Locate the cell with the specified text and output its [x, y] center coordinate. 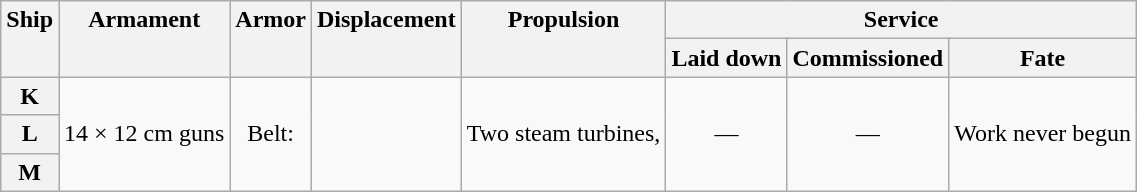
K [30, 96]
Commissioned [868, 58]
L [30, 134]
Laid down [726, 58]
Armament [144, 39]
M [30, 172]
Service [902, 20]
Two steam turbines, [564, 134]
Displacement [386, 39]
14 × 12 cm guns [144, 134]
Ship [30, 39]
Armor [271, 39]
Fate [1043, 58]
Work never begun [1043, 134]
Propulsion [564, 39]
Belt: [271, 134]
